Identify which cell holds the provided text, then report its (X, Y) central coordinate. 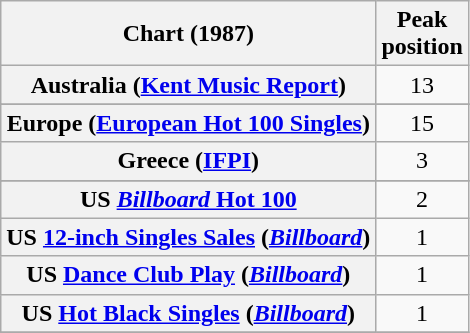
Greece (IFPI) (188, 161)
Peakposition (422, 34)
3 (422, 161)
15 (422, 123)
US 12-inch Singles Sales (Billboard) (188, 237)
US Hot Black Singles (Billboard) (188, 313)
Europe (European Hot 100 Singles) (188, 123)
2 (422, 199)
US Dance Club Play (Billboard) (188, 275)
13 (422, 85)
US Billboard Hot 100 (188, 199)
Chart (1987) (188, 34)
Australia (Kent Music Report) (188, 85)
